Search for the cell housing the specified text and yield its [x, y] center coordinate. 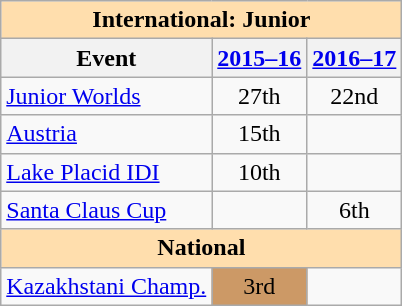
2015–16 [260, 58]
Event [106, 58]
National [202, 248]
Lake Placid IDI [106, 172]
10th [260, 172]
22nd [354, 96]
15th [260, 134]
Santa Claus Cup [106, 210]
International: Junior [202, 20]
2016–17 [354, 58]
Junior Worlds [106, 96]
27th [260, 96]
3rd [260, 286]
Kazakhstani Champ. [106, 286]
6th [354, 210]
Austria [106, 134]
